Return the (X, Y) coordinate for the center point of the cell that contains the specified text.  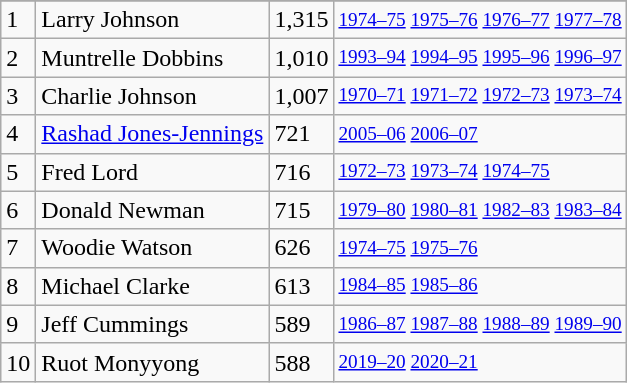
626 (302, 248)
2019–20 2020–21 (480, 362)
1,007 (302, 96)
716 (302, 172)
1979–80 1980–81 1982–83 1983–84 (480, 210)
1993–94 1994–95 1995–96 1996–97 (480, 58)
589 (302, 324)
2 (18, 58)
Rashad Jones-Jennings (152, 134)
5 (18, 172)
Woodie Watson (152, 248)
1986–87 1987–88 1988–89 1989–90 (480, 324)
7 (18, 248)
613 (302, 286)
10 (18, 362)
715 (302, 210)
8 (18, 286)
1974–75 1975–76 (480, 248)
1972–73 1973–74 1974–75 (480, 172)
Fred Lord (152, 172)
1984–85 1985–86 (480, 286)
Muntrelle Dobbins (152, 58)
Ruot Monyyong (152, 362)
6 (18, 210)
4 (18, 134)
Donald Newman (152, 210)
1970–71 1971–72 1972–73 1973–74 (480, 96)
1,010 (302, 58)
2005–06 2006–07 (480, 134)
Charlie Johnson (152, 96)
Larry Johnson (152, 20)
9 (18, 324)
3 (18, 96)
1,315 (302, 20)
588 (302, 362)
1 (18, 20)
Michael Clarke (152, 286)
1974–75 1975–76 1976–77 1977–78 (480, 20)
721 (302, 134)
Jeff Cummings (152, 324)
